Search for the cell housing the specified text and yield its [x, y] center coordinate. 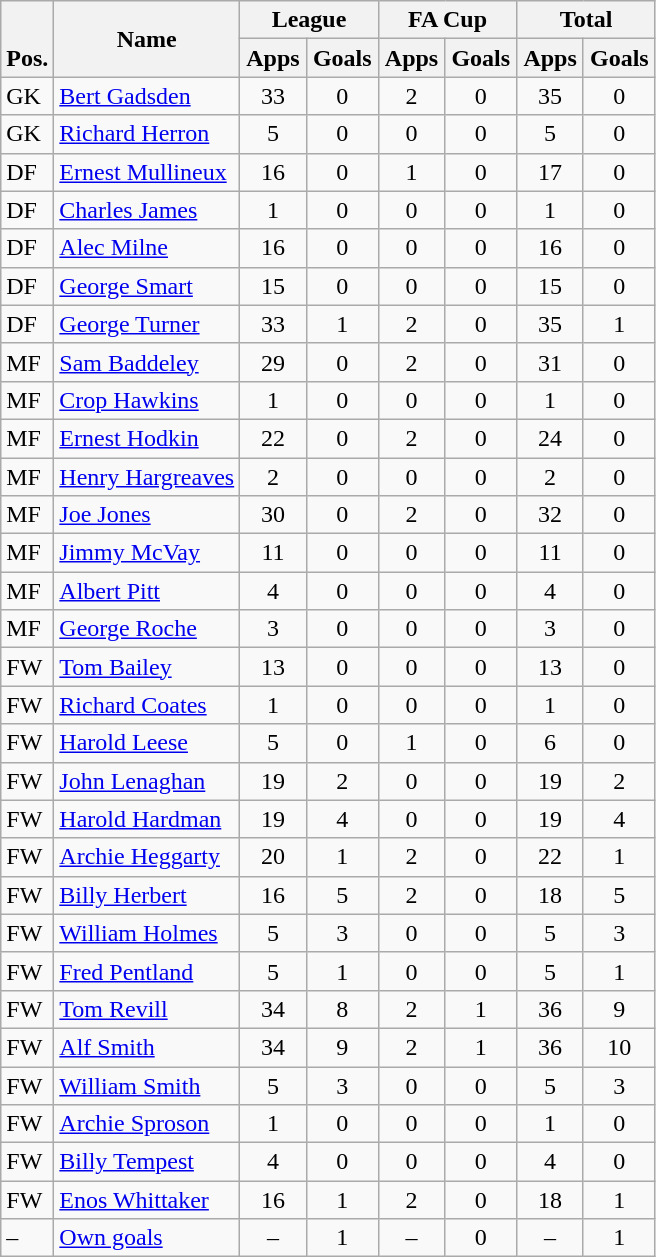
Henry Hargreaves [147, 477]
6 [550, 743]
William Smith [147, 1085]
17 [550, 172]
30 [274, 515]
10 [619, 1047]
Albert Pitt [147, 591]
Harold Leese [147, 743]
John Lenaghan [147, 781]
Harold Hardman [147, 819]
8 [342, 1009]
League [310, 20]
Bert Gadsden [147, 96]
Alf Smith [147, 1047]
24 [550, 438]
32 [550, 515]
Crop Hawkins [147, 400]
Richard Herron [147, 134]
Joe Jones [147, 515]
Own goals [147, 1238]
Pos. [28, 39]
Richard Coates [147, 705]
Tom Revill [147, 1009]
George Roche [147, 629]
Ernest Hodkin [147, 438]
Name [147, 39]
Billy Tempest [147, 1162]
Sam Baddeley [147, 362]
William Holmes [147, 933]
31 [550, 362]
Fred Pentland [147, 971]
Billy Herbert [147, 895]
20 [274, 857]
29 [274, 362]
Tom Bailey [147, 667]
George Smart [147, 286]
Enos Whittaker [147, 1200]
George Turner [147, 324]
Archie Heggarty [147, 857]
Ernest Mullineux [147, 172]
Alec Milne [147, 248]
FA Cup [448, 20]
Charles James [147, 210]
Jimmy McVay [147, 553]
Total [586, 20]
Archie Sproson [147, 1124]
